Determine the (X, Y) coordinate at the center of the cell enclosing the given text.  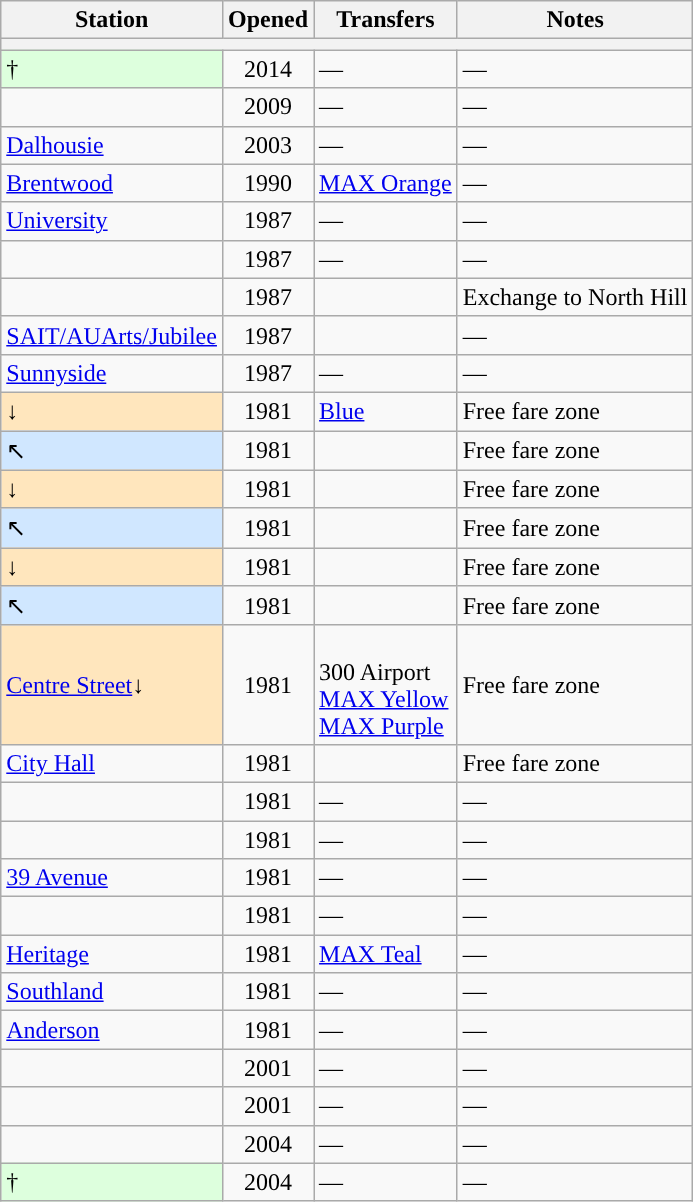
MAX Orange (386, 183)
1990 (268, 183)
Brentwood (112, 183)
Centre Street↓ (112, 684)
Heritage (112, 954)
Sunnyside (112, 373)
Transfers (386, 20)
Southland (112, 992)
Exchange to North Hill (575, 297)
MAX Teal (386, 954)
University (112, 221)
39 Avenue (112, 878)
Station (112, 20)
2003 (268, 145)
Blue (386, 411)
City Hall (112, 763)
300 Airport MAX Yellow MAX Purple (386, 684)
Dalhousie (112, 145)
2009 (268, 107)
Notes (575, 20)
Anderson (112, 1030)
2014 (268, 69)
SAIT/AUArts/Jubilee (112, 335)
Opened (268, 20)
